Output the [X, Y] coordinate of the center of the cell containing the given text.  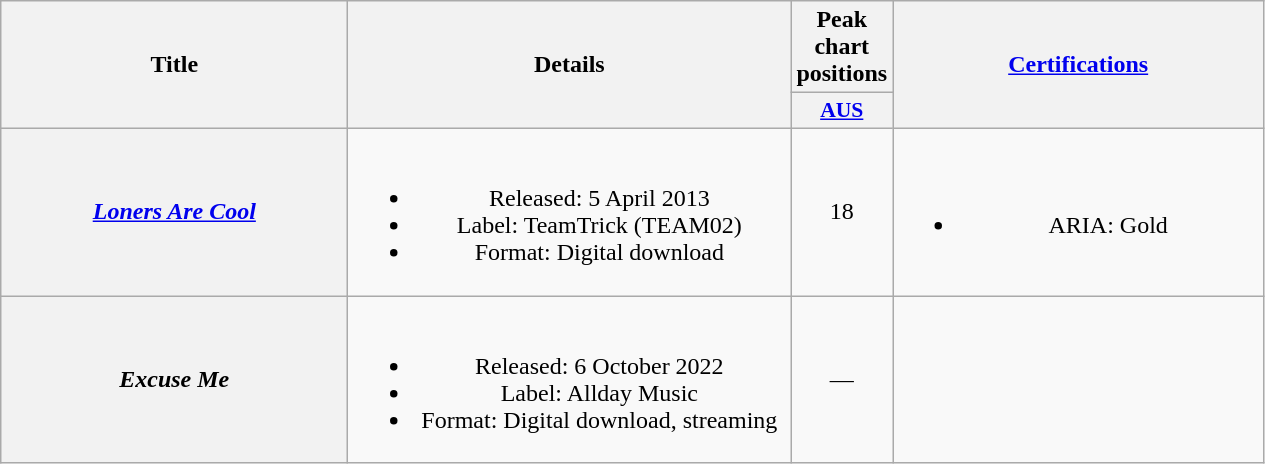
Certifications [1078, 65]
Released: 6 October 2022Label: Allday MusicFormat: Digital download, streaming [570, 380]
ARIA: Gold [1078, 212]
Details [570, 65]
Loners Are Cool [174, 212]
— [842, 380]
Excuse Me [174, 380]
Released: 5 April 2013Label: TeamTrick (TEAM02)Format: Digital download [570, 212]
AUS [842, 111]
18 [842, 212]
Title [174, 65]
Peak chart positions [842, 47]
